Identify which cell holds the provided text, then report its (x, y) central coordinate. 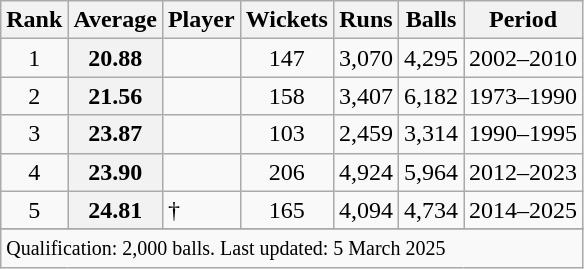
Rank (34, 20)
24.81 (116, 210)
2012–2023 (524, 172)
5 (34, 210)
Player (201, 20)
Qualification: 2,000 balls. Last updated: 5 March 2025 (292, 248)
147 (286, 58)
20.88 (116, 58)
4 (34, 172)
1973–1990 (524, 96)
5,964 (430, 172)
Balls (430, 20)
3 (34, 134)
23.87 (116, 134)
21.56 (116, 96)
2,459 (366, 134)
206 (286, 172)
4,924 (366, 172)
Runs (366, 20)
4,734 (430, 210)
158 (286, 96)
23.90 (116, 172)
3,070 (366, 58)
Average (116, 20)
165 (286, 210)
4,295 (430, 58)
103 (286, 134)
2 (34, 96)
Period (524, 20)
1990–1995 (524, 134)
2014–2025 (524, 210)
1 (34, 58)
3,314 (430, 134)
2002–2010 (524, 58)
† (201, 210)
6,182 (430, 96)
3,407 (366, 96)
4,094 (366, 210)
Wickets (286, 20)
